Output the [X, Y] coordinate of the center of the cell containing the given text.  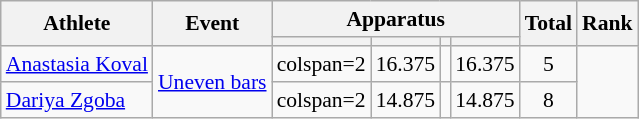
Dariya Zgoba [77, 100]
Athlete [77, 24]
Anastasia Koval [77, 64]
Apparatus [396, 19]
Uneven bars [212, 82]
8 [548, 100]
Event [212, 24]
Total [548, 24]
5 [548, 64]
Rank [608, 24]
